Extract the (x, y) coordinate from the center of the cell holding the provided text.  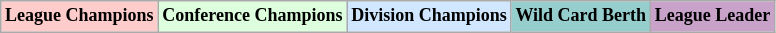
Wild Card Berth (580, 16)
Conference Champions (252, 16)
League Leader (712, 16)
Division Champions (429, 16)
League Champions (80, 16)
